Return [X, Y] of the center of cell containing provided text 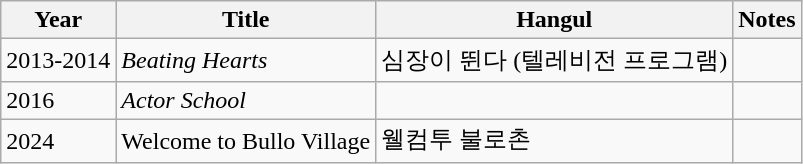
Beating Hearts [246, 60]
Title [246, 20]
심장이 뛴다 (텔레비전 프로그램) [554, 60]
2013-2014 [58, 60]
Welcome to Bullo Village [246, 140]
Notes [767, 20]
2016 [58, 100]
웰컴투 불로촌 [554, 140]
Year [58, 20]
Actor School [246, 100]
Hangul [554, 20]
2024 [58, 140]
